Pinpoint the cell where the given text exists, returning its (X, Y) midpoint coordinate. 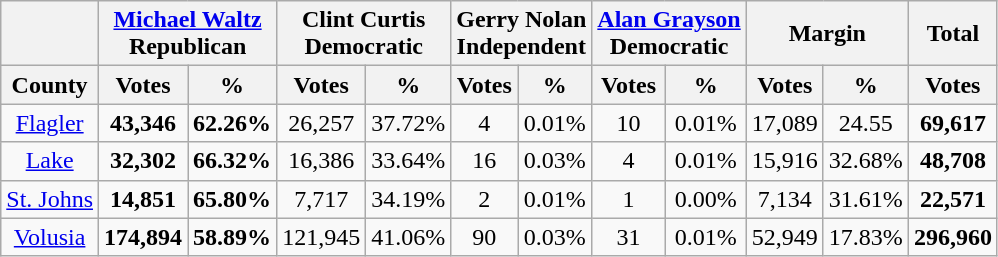
66.32% (232, 161)
41.06% (408, 237)
121,945 (322, 237)
33.64% (408, 161)
7,717 (322, 199)
15,916 (784, 161)
26,257 (322, 123)
90 (484, 237)
10 (628, 123)
Margin (827, 34)
48,708 (952, 161)
16 (484, 161)
Gerry NolanIndependent (522, 34)
34.19% (408, 199)
69,617 (952, 123)
174,894 (144, 237)
32,302 (144, 161)
24.55 (866, 123)
52,949 (784, 237)
32.68% (866, 161)
7,134 (784, 199)
Volusia (50, 237)
1 (628, 199)
Clint CurtisDemocratic (364, 34)
22,571 (952, 199)
17.83% (866, 237)
St. Johns (50, 199)
0.00% (706, 199)
65.80% (232, 199)
14,851 (144, 199)
Flagler (50, 123)
31.61% (866, 199)
37.72% (408, 123)
Michael WaltzRepublican (188, 34)
31 (628, 237)
County (50, 85)
58.89% (232, 237)
Alan GraysonDemocratic (669, 34)
62.26% (232, 123)
43,346 (144, 123)
Total (952, 34)
16,386 (322, 161)
2 (484, 199)
17,089 (784, 123)
Lake (50, 161)
296,960 (952, 237)
